Locate the cell with the specified text and output its (X, Y) center coordinate. 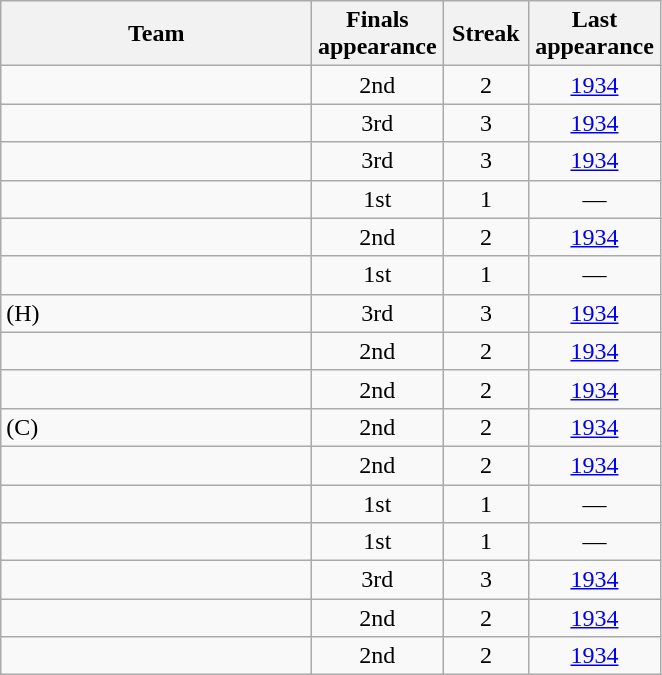
Finals appearance (378, 34)
(H) (156, 313)
Streak (486, 34)
Team (156, 34)
(C) (156, 427)
Last appearance (594, 34)
